Find where the given text appears and provide that cell's center as (x, y) coordinate. 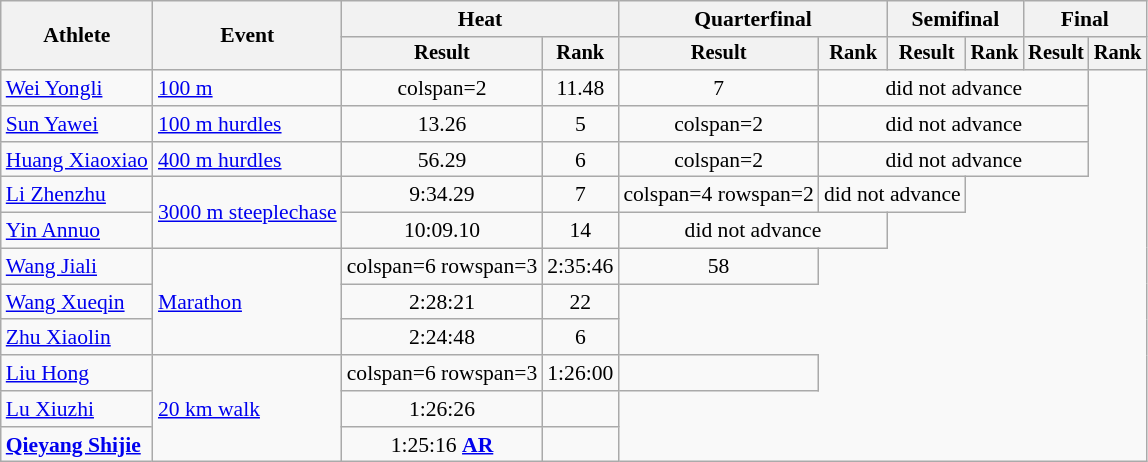
Athlete (77, 36)
Quarterfinal (752, 19)
400 m hurdles (248, 160)
colspan=4 rowspan=2 (718, 195)
5 (580, 124)
Semifinal (956, 19)
56.29 (442, 160)
10:09.10 (442, 231)
Heat (480, 19)
11.48 (580, 88)
Liu Hong (77, 373)
2:24:48 (442, 338)
Wei Yongli (77, 88)
Huang Xiaoxiao (77, 160)
Marathon (248, 302)
13.26 (442, 124)
1:26:00 (580, 373)
Wang Xueqin (77, 302)
9:34.29 (442, 195)
100 m hurdles (248, 124)
22 (580, 302)
100 m (248, 88)
1:26:26 (442, 409)
Sun Yawei (77, 124)
Final (1084, 19)
Event (248, 36)
20 km walk (248, 408)
58 (718, 267)
Zhu Xiaolin (77, 338)
2:28:21 (442, 302)
Wang Jiali (77, 267)
Li Zhenzhu (77, 195)
Lu Xiuzhi (77, 409)
2:35:46 (580, 267)
Yin Annuo (77, 231)
14 (580, 231)
3000 m steeplechase (248, 212)
